Extract the [x, y] coordinate from the center of the cell holding the provided text.  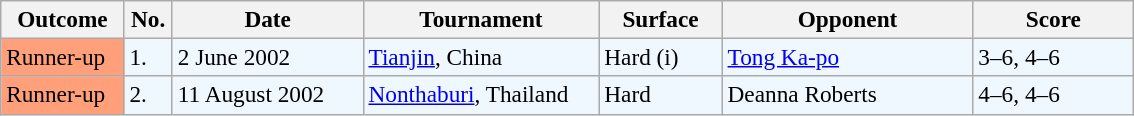
2 June 2002 [268, 57]
Surface [660, 19]
Hard [660, 95]
Tong Ka-po [848, 57]
Tianjin, China [481, 57]
1. [148, 57]
Score [1054, 19]
Opponent [848, 19]
Date [268, 19]
Deanna Roberts [848, 95]
4–6, 4–6 [1054, 95]
No. [148, 19]
3–6, 4–6 [1054, 57]
11 August 2002 [268, 95]
Tournament [481, 19]
2. [148, 95]
Nonthaburi, Thailand [481, 95]
Outcome [62, 19]
Hard (i) [660, 57]
